Scan for the cell matching the given text and deliver its (X, Y) coordinate at center. 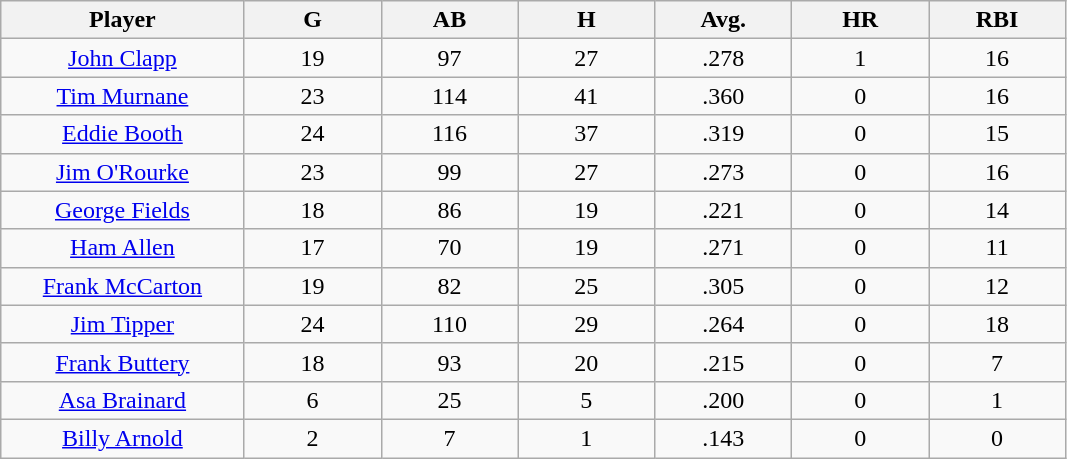
.271 (724, 248)
116 (450, 134)
6 (312, 400)
17 (312, 248)
RBI (998, 20)
.360 (724, 96)
110 (450, 324)
41 (586, 96)
Jim O'Rourke (122, 172)
37 (586, 134)
12 (998, 286)
AB (450, 20)
14 (998, 210)
Player (122, 20)
93 (450, 362)
.221 (724, 210)
John Clapp (122, 58)
Ham Allen (122, 248)
15 (998, 134)
George Fields (122, 210)
.319 (724, 134)
29 (586, 324)
HR (860, 20)
20 (586, 362)
Frank McCarton (122, 286)
82 (450, 286)
97 (450, 58)
.305 (724, 286)
Asa Brainard (122, 400)
5 (586, 400)
Tim Murnane (122, 96)
11 (998, 248)
.273 (724, 172)
Eddie Booth (122, 134)
.200 (724, 400)
70 (450, 248)
Avg. (724, 20)
.143 (724, 438)
86 (450, 210)
Jim Tipper (122, 324)
G (312, 20)
2 (312, 438)
99 (450, 172)
Frank Buttery (122, 362)
.264 (724, 324)
.278 (724, 58)
.215 (724, 362)
114 (450, 96)
H (586, 20)
Billy Arnold (122, 438)
